Scan for the cell matching the given text and deliver its (X, Y) coordinate at center. 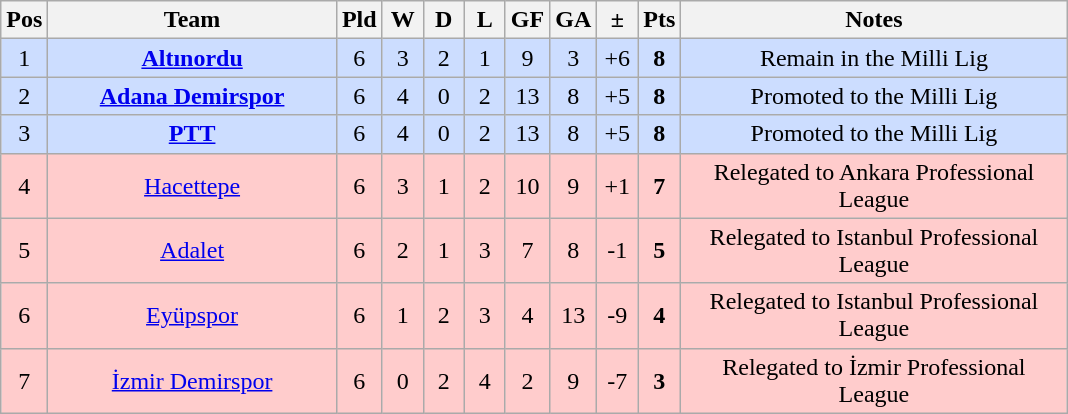
GF (527, 20)
PTT (192, 134)
-7 (618, 380)
Pts (660, 20)
Relegated to İzmir Professional League (874, 380)
Team (192, 20)
± (618, 20)
-9 (618, 316)
Hacettepe (192, 186)
-1 (618, 250)
İzmir Demirspor (192, 380)
Eyüpspor (192, 316)
Relegated to Ankara Professional League (874, 186)
W (402, 20)
Altınordu (192, 58)
Notes (874, 20)
10 (527, 186)
L (484, 20)
+6 (618, 58)
D (444, 20)
Pos (24, 20)
Remain in the Milli Lig (874, 58)
Adana Demirspor (192, 96)
Pld (359, 20)
Adalet (192, 250)
+1 (618, 186)
GA (574, 20)
